Output the [X, Y] coordinate of the center of the cell containing the given text.  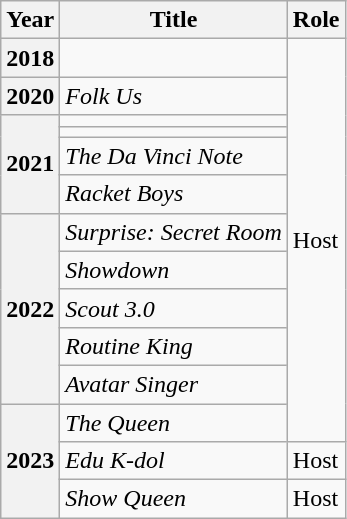
2018 [30, 58]
The Queen [174, 423]
Year [30, 20]
2021 [30, 164]
Edu K-dol [174, 461]
Role [316, 20]
Avatar Singer [174, 384]
Title [174, 20]
The Da Vinci Note [174, 156]
2023 [30, 461]
2022 [30, 308]
Scout 3.0 [174, 308]
2020 [30, 96]
Showdown [174, 270]
Routine King [174, 346]
Racket Boys [174, 194]
Folk Us [174, 96]
Show Queen [174, 499]
Surprise: Secret Room [174, 232]
